Locate the cell with the specified text and output its [x, y] center coordinate. 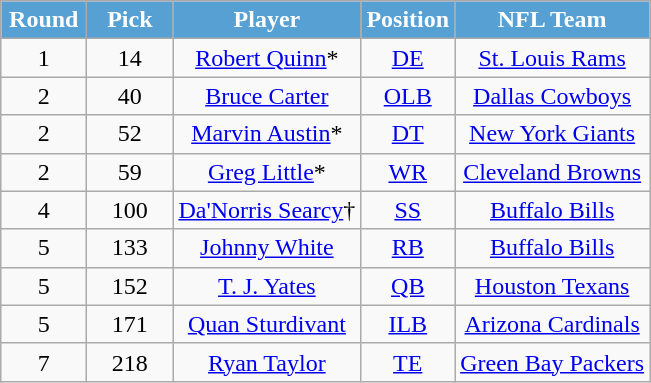
Arizona Cardinals [552, 324]
Bruce Carter [267, 96]
14 [130, 58]
Cleveland Browns [552, 172]
St. Louis Rams [552, 58]
133 [130, 248]
Round [44, 20]
4 [44, 210]
DT [408, 134]
218 [130, 362]
59 [130, 172]
Green Bay Packers [552, 362]
Position [408, 20]
Marvin Austin* [267, 134]
7 [44, 362]
RB [408, 248]
OLB [408, 96]
NFL Team [552, 20]
ILB [408, 324]
T. J. Yates [267, 286]
Da'Norris Searcy† [267, 210]
Robert Quinn* [267, 58]
DE [408, 58]
40 [130, 96]
Pick [130, 20]
100 [130, 210]
Ryan Taylor [267, 362]
Dallas Cowboys [552, 96]
Houston Texans [552, 286]
Johnny White [267, 248]
1 [44, 58]
Player [267, 20]
New York Giants [552, 134]
WR [408, 172]
152 [130, 286]
52 [130, 134]
Quan Sturdivant [267, 324]
SS [408, 210]
QB [408, 286]
171 [130, 324]
Greg Little* [267, 172]
TE [408, 362]
